From the cell containing the given text, extract its center point as [X, Y] coordinate. 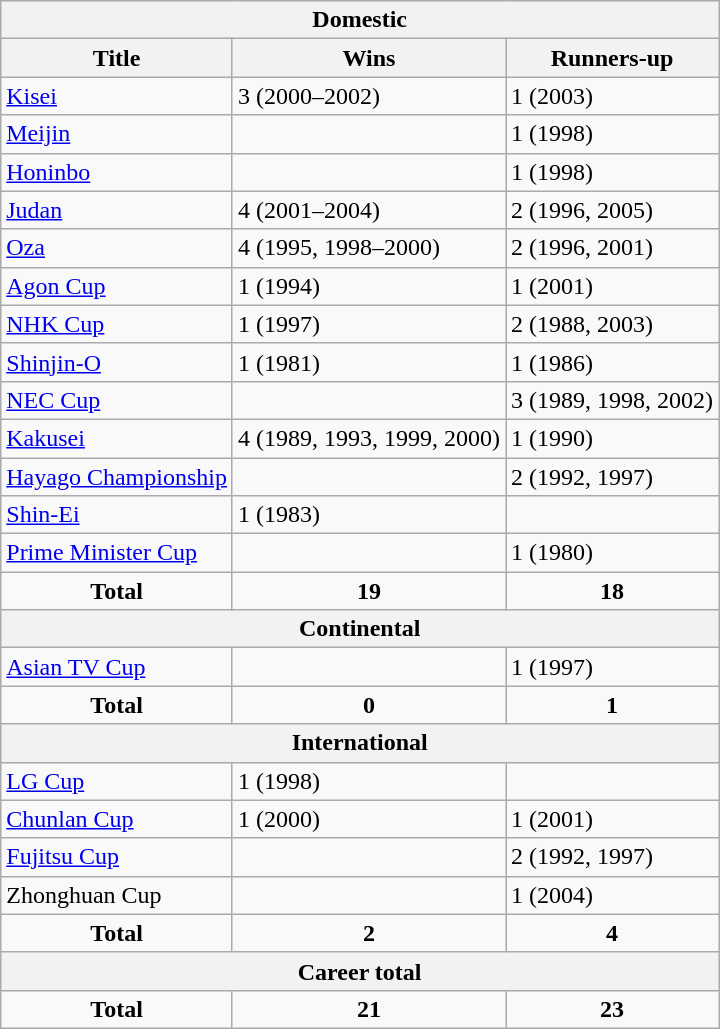
1 (1990) [612, 438]
Fujitsu Cup [117, 857]
Runners-up [612, 58]
1 (1994) [368, 286]
3 (2000–2002) [368, 96]
2 (1996, 2001) [612, 248]
4 [612, 933]
Asian TV Cup [117, 667]
4 (1989, 1993, 1999, 2000) [368, 438]
Continental [360, 629]
4 (1995, 1998–2000) [368, 248]
1 (2000) [368, 819]
18 [612, 591]
Judan [117, 210]
Zhonghuan Cup [117, 895]
2 (1996, 2005) [612, 210]
1 (1981) [368, 362]
Kisei [117, 96]
Chunlan Cup [117, 819]
Career total [360, 971]
2 [368, 933]
1 (1986) [612, 362]
23 [612, 1009]
Title [117, 58]
1 (2003) [612, 96]
Wins [368, 58]
Kakusei [117, 438]
International [360, 743]
4 (2001–2004) [368, 210]
1 (2004) [612, 895]
Prime Minister Cup [117, 553]
Meijin [117, 134]
Shinjin-O [117, 362]
19 [368, 591]
Hayago Championship [117, 477]
1 [612, 705]
2 (1988, 2003) [612, 324]
Domestic [360, 20]
21 [368, 1009]
Agon Cup [117, 286]
LG Cup [117, 781]
NEC Cup [117, 400]
1 (1983) [368, 515]
3 (1989, 1998, 2002) [612, 400]
0 [368, 705]
Honinbo [117, 172]
1 (1980) [612, 553]
Shin-Ei [117, 515]
NHK Cup [117, 324]
Oza [117, 248]
